For the text-containing cell, return its midpoint in (X, Y) coordinate format. 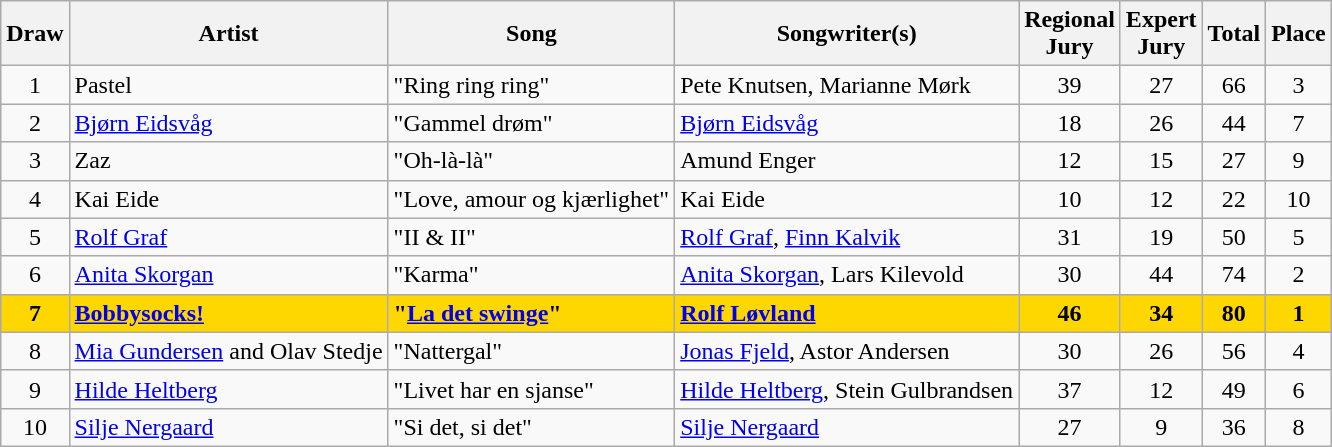
"Gammel drøm" (532, 123)
Amund Enger (847, 161)
Hilde Heltberg (228, 389)
Rolf Løvland (847, 313)
"Nattergal" (532, 351)
Rolf Graf, Finn Kalvik (847, 237)
"II & II" (532, 237)
"La det swinge" (532, 313)
15 (1161, 161)
22 (1234, 199)
46 (1070, 313)
Hilde Heltberg, Stein Gulbrandsen (847, 389)
74 (1234, 275)
31 (1070, 237)
"Livet har en sjanse" (532, 389)
50 (1234, 237)
34 (1161, 313)
18 (1070, 123)
37 (1070, 389)
Total (1234, 34)
Bobbysocks! (228, 313)
Pete Knutsen, Marianne Mørk (847, 85)
"Oh-là-là" (532, 161)
Song (532, 34)
Mia Gundersen and Olav Stedje (228, 351)
19 (1161, 237)
RegionalJury (1070, 34)
49 (1234, 389)
56 (1234, 351)
39 (1070, 85)
Anita Skorgan (228, 275)
Zaz (228, 161)
Rolf Graf (228, 237)
Anita Skorgan, Lars Kilevold (847, 275)
Place (1299, 34)
Pastel (228, 85)
Artist (228, 34)
Draw (35, 34)
"Love, amour og kjærlighet" (532, 199)
"Ring ring ring" (532, 85)
"Karma" (532, 275)
Songwriter(s) (847, 34)
80 (1234, 313)
36 (1234, 427)
ExpertJury (1161, 34)
"Si det, si det" (532, 427)
66 (1234, 85)
Jonas Fjeld, Astor Andersen (847, 351)
